Pinpoint the cell where the given text exists, returning its (x, y) midpoint coordinate. 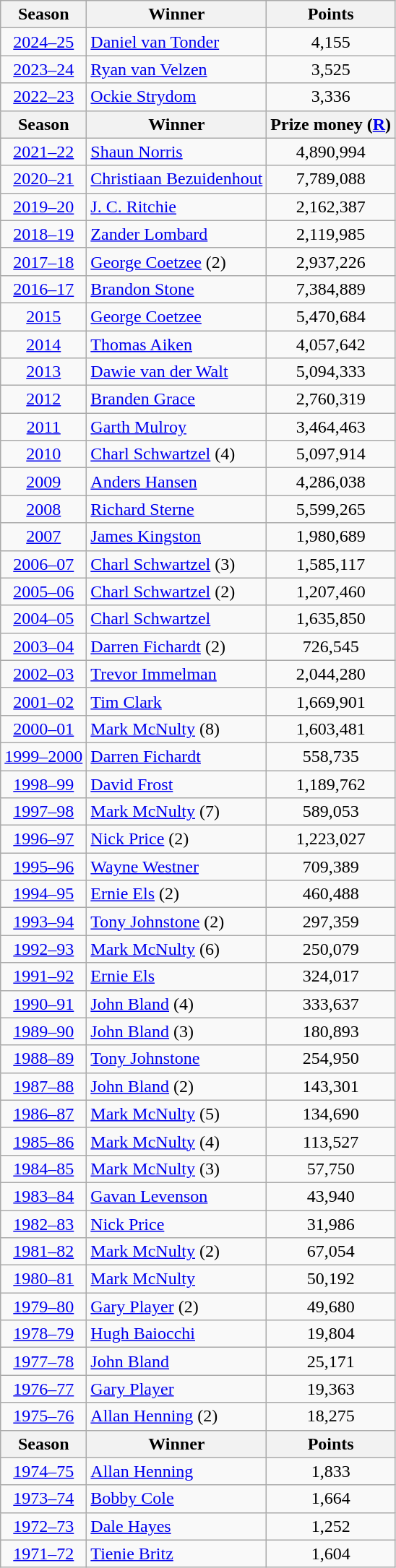
3,525 (331, 69)
1993–94 (43, 922)
2,119,985 (331, 234)
1998–99 (43, 784)
1,207,460 (331, 592)
2018–19 (43, 234)
Gavan Levenson (176, 1196)
1981–82 (43, 1252)
2024–25 (43, 42)
Dawie van der Walt (176, 372)
David Frost (176, 784)
2011 (43, 427)
2010 (43, 454)
1997–98 (43, 812)
Ernie Els (2) (176, 894)
558,735 (331, 756)
2017–18 (43, 261)
John Bland (2) (176, 1086)
Nick Price (176, 1224)
1982–83 (43, 1224)
1983–84 (43, 1196)
1975–76 (43, 1416)
1976–77 (43, 1389)
Tienie Britz (176, 1554)
Richard Sterne (176, 509)
2021–22 (43, 152)
2012 (43, 399)
Gary Player (2) (176, 1307)
333,637 (331, 1004)
25,171 (331, 1361)
1995–96 (43, 867)
Tim Clark (176, 701)
Prize money (R) (331, 124)
1987–88 (43, 1086)
1999–2000 (43, 756)
J. C. Ritchie (176, 207)
1989–90 (43, 1031)
324,017 (331, 976)
Shaun Norris (176, 152)
2008 (43, 509)
Mark McNulty (6) (176, 949)
Charl Schwartzel (3) (176, 564)
Charl Schwartzel (176, 619)
1985–86 (43, 1141)
49,680 (331, 1307)
Mark McNulty (7) (176, 812)
1,635,850 (331, 619)
143,301 (331, 1086)
1,669,901 (331, 701)
2001–02 (43, 701)
Tony Johnstone (2) (176, 922)
2003–04 (43, 646)
2005–06 (43, 592)
Tony Johnstone (176, 1059)
2023–24 (43, 69)
460,488 (331, 894)
2022–23 (43, 97)
1994–95 (43, 894)
John Bland (176, 1361)
2,162,387 (331, 207)
43,940 (331, 1196)
1991–92 (43, 976)
Mark McNulty (5) (176, 1114)
John Bland (4) (176, 1004)
1978–79 (43, 1334)
Hugh Baiocchi (176, 1334)
7,789,088 (331, 179)
Zander Lombard (176, 234)
1,252 (331, 1526)
57,750 (331, 1169)
1992–93 (43, 949)
726,545 (331, 646)
180,893 (331, 1031)
67,054 (331, 1252)
1986–87 (43, 1114)
1,603,481 (331, 729)
Trevor Immelman (176, 674)
Wayne Westner (176, 867)
1990–91 (43, 1004)
John Bland (3) (176, 1031)
Charl Schwartzel (2) (176, 592)
2013 (43, 372)
2015 (43, 316)
1980–81 (43, 1279)
Ernie Els (176, 976)
113,527 (331, 1141)
7,384,889 (331, 289)
1984–85 (43, 1169)
4,057,642 (331, 345)
50,192 (331, 1279)
2,937,226 (331, 261)
1977–78 (43, 1361)
250,079 (331, 949)
George Coetzee (176, 316)
Charl Schwartzel (4) (176, 454)
134,690 (331, 1114)
5,470,684 (331, 316)
Bobby Cole (176, 1499)
1973–74 (43, 1499)
Mark McNulty (2) (176, 1252)
Mark McNulty (4) (176, 1141)
3,464,463 (331, 427)
1988–89 (43, 1059)
2002–03 (43, 674)
1996–97 (43, 839)
709,389 (331, 867)
2,044,280 (331, 674)
Mark McNulty (176, 1279)
Ockie Strydom (176, 97)
1,833 (331, 1471)
2007 (43, 537)
Branden Grace (176, 399)
Mark McNulty (8) (176, 729)
31,986 (331, 1224)
5,599,265 (331, 509)
Allan Henning (176, 1471)
2000–01 (43, 729)
Gary Player (176, 1389)
254,950 (331, 1059)
Darren Fichardt (2) (176, 646)
1979–80 (43, 1307)
Thomas Aiken (176, 345)
2016–17 (43, 289)
Garth Mulroy (176, 427)
5,094,333 (331, 372)
Nick Price (2) (176, 839)
19,363 (331, 1389)
Darren Fichardt (176, 756)
James Kingston (176, 537)
2009 (43, 482)
5,097,914 (331, 454)
2004–05 (43, 619)
2019–20 (43, 207)
1,604 (331, 1554)
1974–75 (43, 1471)
George Coetzee (2) (176, 261)
4,890,994 (331, 152)
1972–73 (43, 1526)
589,053 (331, 812)
Mark McNulty (3) (176, 1169)
1,223,027 (331, 839)
1,585,117 (331, 564)
2,760,319 (331, 399)
2006–07 (43, 564)
Anders Hansen (176, 482)
Ryan van Velzen (176, 69)
19,804 (331, 1334)
1971–72 (43, 1554)
Dale Hayes (176, 1526)
18,275 (331, 1416)
3,336 (331, 97)
2014 (43, 345)
Allan Henning (2) (176, 1416)
4,155 (331, 42)
Brandon Stone (176, 289)
1,189,762 (331, 784)
Christiaan Bezuidenhout (176, 179)
1,980,689 (331, 537)
Daniel van Tonder (176, 42)
2020–21 (43, 179)
4,286,038 (331, 482)
297,359 (331, 922)
1,664 (331, 1499)
